Return the (x, y) coordinate for the center point of the cell that contains the specified text.  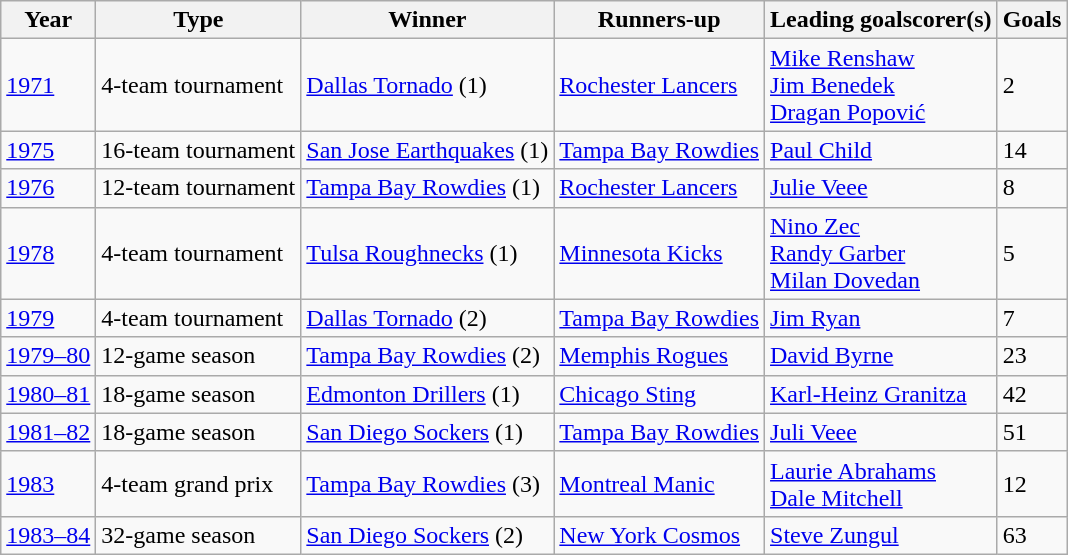
4-team grand prix (198, 484)
1978 (48, 253)
12 (1032, 484)
San Jose Earthquakes (1) (428, 150)
23 (1032, 356)
63 (1032, 535)
1980–81 (48, 394)
David Byrne (882, 356)
Tampa Bay Rowdies (2) (428, 356)
12-team tournament (198, 188)
8 (1032, 188)
Tampa Bay Rowdies (3) (428, 484)
Goals (1032, 20)
51 (1032, 432)
Edmonton Drillers (1) (428, 394)
Steve Zungul (882, 535)
San Diego Sockers (2) (428, 535)
Dallas Tornado (1) (428, 85)
7 (1032, 318)
Mike RenshawJim BenedekDragan Popović (882, 85)
1983–84 (48, 535)
12-game season (198, 356)
Juli Veee (882, 432)
Julie Veee (882, 188)
Tulsa Roughnecks (1) (428, 253)
New York Cosmos (660, 535)
Winner (428, 20)
2 (1032, 85)
1971 (48, 85)
Dallas Tornado (2) (428, 318)
San Diego Sockers (1) (428, 432)
Karl-Heinz Granitza (882, 394)
Year (48, 20)
14 (1032, 150)
1979 (48, 318)
Runners-up (660, 20)
1979–80 (48, 356)
Memphis Rogues (660, 356)
32-game season (198, 535)
1981–82 (48, 432)
1983 (48, 484)
Leading goalscorer(s) (882, 20)
16-team tournament (198, 150)
Jim Ryan (882, 318)
42 (1032, 394)
5 (1032, 253)
Tampa Bay Rowdies (1) (428, 188)
Minnesota Kicks (660, 253)
Type (198, 20)
1975 (48, 150)
1976 (48, 188)
Laurie AbrahamsDale Mitchell (882, 484)
Montreal Manic (660, 484)
Chicago Sting (660, 394)
Paul Child (882, 150)
Nino ZecRandy GarberMilan Dovedan (882, 253)
